Determine the (x, y) coordinate at the center of the cell enclosing the given text.  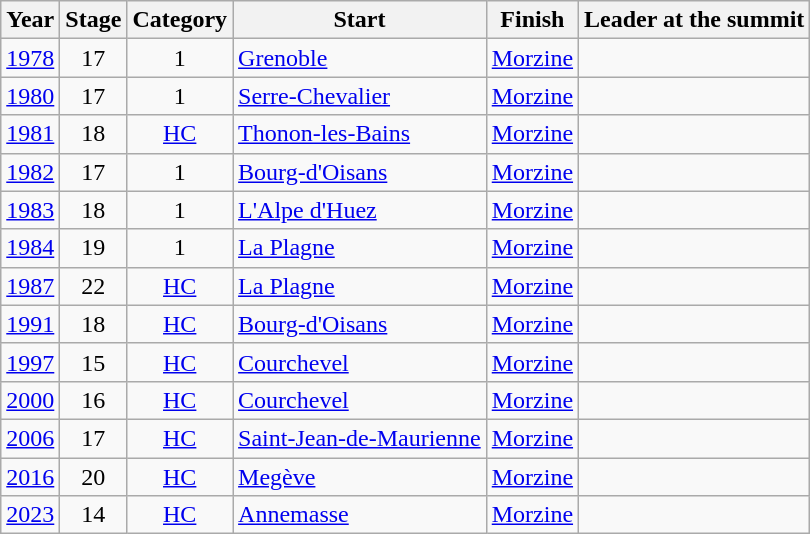
2023 (30, 515)
19 (94, 248)
Category (180, 20)
1991 (30, 324)
Grenoble (360, 58)
1981 (30, 134)
Megève (360, 477)
2000 (30, 400)
15 (94, 362)
2016 (30, 477)
Finish (532, 20)
16 (94, 400)
Serre-Chevalier (360, 96)
Thonon-les-Bains (360, 134)
1982 (30, 172)
Stage (94, 20)
1997 (30, 362)
L'Alpe d'Huez (360, 210)
20 (94, 477)
14 (94, 515)
1983 (30, 210)
Year (30, 20)
2006 (30, 438)
1984 (30, 248)
1987 (30, 286)
22 (94, 286)
Saint-Jean-de-Maurienne (360, 438)
Annemasse (360, 515)
Leader at the summit (694, 20)
1980 (30, 96)
1978 (30, 58)
Start (360, 20)
